Locate the cell with the specified text and output its (x, y) center coordinate. 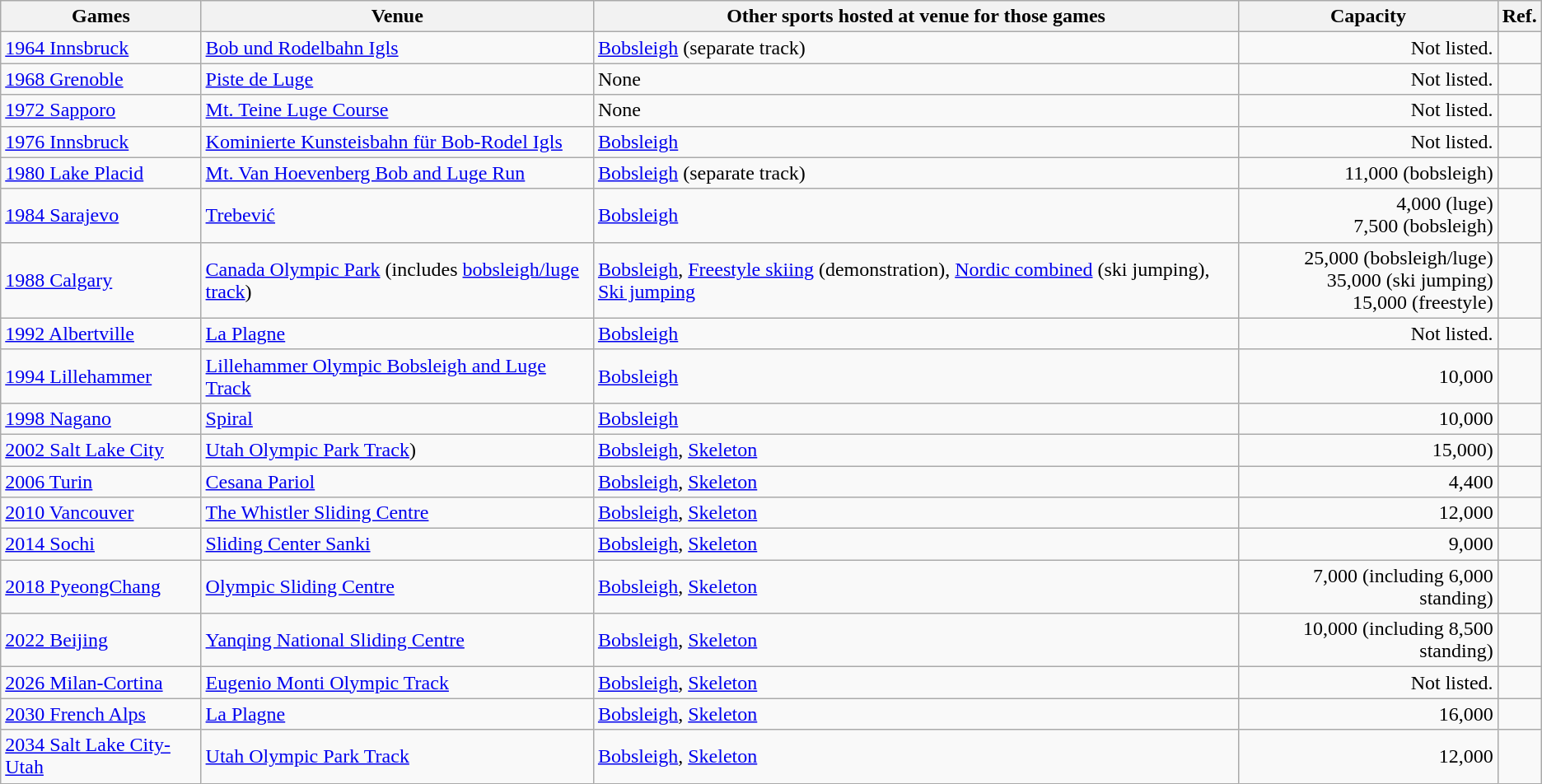
2010 Vancouver (100, 513)
25,000 (bobsleigh/luge)35,000 (ski jumping)15,000 (freestyle) (1369, 280)
2002 Salt Lake City (100, 450)
1980 Lake Placid (100, 173)
Kominierte Kunsteisbahn für Bob-Rodel Igls (397, 142)
7,000 (including 6,000 standing) (1369, 586)
1988 Calgary (100, 280)
1984 Sarajevo (100, 216)
Trebević (397, 216)
Olympic Sliding Centre (397, 586)
1976 Innsbruck (100, 142)
Lillehammer Olympic Bobsleigh and Luge Track (397, 376)
Utah Olympic Park Track (397, 756)
1992 Albertville (100, 334)
2014 Sochi (100, 544)
Utah Olympic Park Track) (397, 450)
1968 Grenoble (100, 79)
11,000 (bobsleigh) (1369, 173)
Ref. (1519, 16)
16,000 (1369, 714)
2034 Salt Lake City-Utah (100, 756)
Eugenio Monti Olympic Track (397, 683)
Venue (397, 16)
15,000) (1369, 450)
Bobsleigh, Freestyle skiing (demonstration), Nordic combined (ski jumping), Ski jumping (916, 280)
1998 Nagano (100, 418)
Mt. Van Hoevenberg Bob and Luge Run (397, 173)
Other sports hosted at venue for those games (916, 16)
The Whistler Sliding Centre (397, 513)
1994 Lillehammer (100, 376)
2026 Milan-Cortina (100, 683)
Yanqing National Sliding Centre (397, 641)
Capacity (1369, 16)
2006 Turin (100, 482)
2022 Beijing (100, 641)
Mt. Teine Luge Course (397, 110)
Spiral (397, 418)
4,400 (1369, 482)
2018 PyeongChang (100, 586)
Bob und Rodelbahn Igls (397, 48)
9,000 (1369, 544)
Piste de Luge (397, 79)
Canada Olympic Park (includes bobsleigh/luge track) (397, 280)
Cesana Pariol (397, 482)
2030 French Alps (100, 714)
Games (100, 16)
1972 Sapporo (100, 110)
1964 Innsbruck (100, 48)
Sliding Center Sanki (397, 544)
10,000 (including 8,500 standing) (1369, 641)
4,000 (luge)7,500 (bobsleigh) (1369, 216)
